Search for the cell housing the specified text and yield its [x, y] center coordinate. 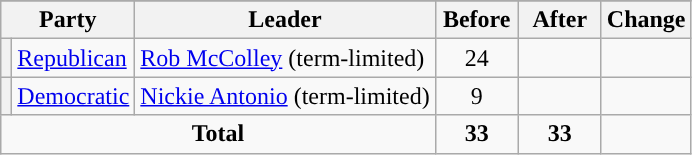
Democratic [74, 96]
Leader [285, 20]
Total [218, 134]
Change [646, 20]
9 [476, 96]
After [560, 20]
Party [68, 20]
24 [476, 58]
Nickie Antonio (term-limited) [285, 96]
Rob McColley (term-limited) [285, 58]
Republican [74, 58]
Before [476, 20]
